Determine the (x, y) coordinate at the center of the cell enclosing the given text.  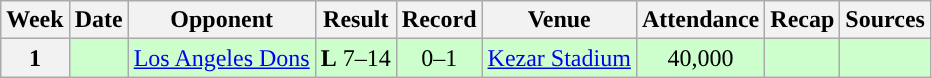
40,000 (700, 58)
Week (35, 20)
Sources (886, 20)
L 7–14 (356, 58)
Los Angeles Dons (222, 58)
Recap (802, 20)
Attendance (700, 20)
Date (98, 20)
Opponent (222, 20)
Record (439, 20)
Kezar Stadium (559, 58)
0–1 (439, 58)
Result (356, 20)
1 (35, 58)
Venue (559, 20)
